Output the [X, Y] coordinate of the center of the cell containing the given text.  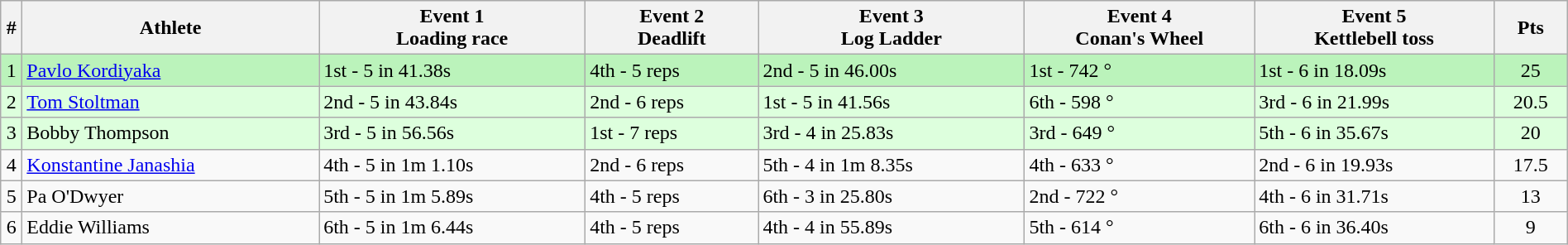
Event 5Kettlebell toss [1374, 28]
9 [1530, 228]
Event 3Log Ladder [892, 28]
20 [1530, 133]
# [12, 28]
Bobby Thompson [170, 133]
6 [12, 228]
5th - 614 ° [1140, 228]
2nd - 722 ° [1140, 196]
6th - 5 in 1m 6.44s [452, 228]
Pavlo Kordiyaka [170, 70]
5th - 4 in 1m 8.35s [892, 165]
6th - 598 ° [1140, 102]
25 [1530, 70]
17.5 [1530, 165]
1st - 5 in 41.38s [452, 70]
4th - 4 in 55.89s [892, 228]
1 [12, 70]
3 [12, 133]
Event 1Loading race [452, 28]
4th - 633 ° [1140, 165]
5th - 6 in 35.67s [1374, 133]
Event 4Conan's Wheel [1140, 28]
3rd - 4 in 25.83s [892, 133]
Konstantine Janashia [170, 165]
5 [12, 196]
1st - 5 in 41.56s [892, 102]
2nd - 5 in 43.84s [452, 102]
3rd - 649 ° [1140, 133]
1st - 6 in 18.09s [1374, 70]
5th - 5 in 1m 5.89s [452, 196]
3rd - 6 in 21.99s [1374, 102]
3rd - 5 in 56.56s [452, 133]
4 [12, 165]
4th - 5 in 1m 1.10s [452, 165]
6th - 6 in 36.40s [1374, 228]
Athlete [170, 28]
13 [1530, 196]
Eddie Williams [170, 228]
20.5 [1530, 102]
4th - 6 in 31.71s [1374, 196]
1st - 742 ° [1140, 70]
Event 2Deadlift [672, 28]
Pa O'Dwyer [170, 196]
2nd - 6 in 19.93s [1374, 165]
1st - 7 reps [672, 133]
Tom Stoltman [170, 102]
2 [12, 102]
Pts [1530, 28]
6th - 3 in 25.80s [892, 196]
2nd - 5 in 46.00s [892, 70]
